Identify which cell holds the provided text, then report its (X, Y) central coordinate. 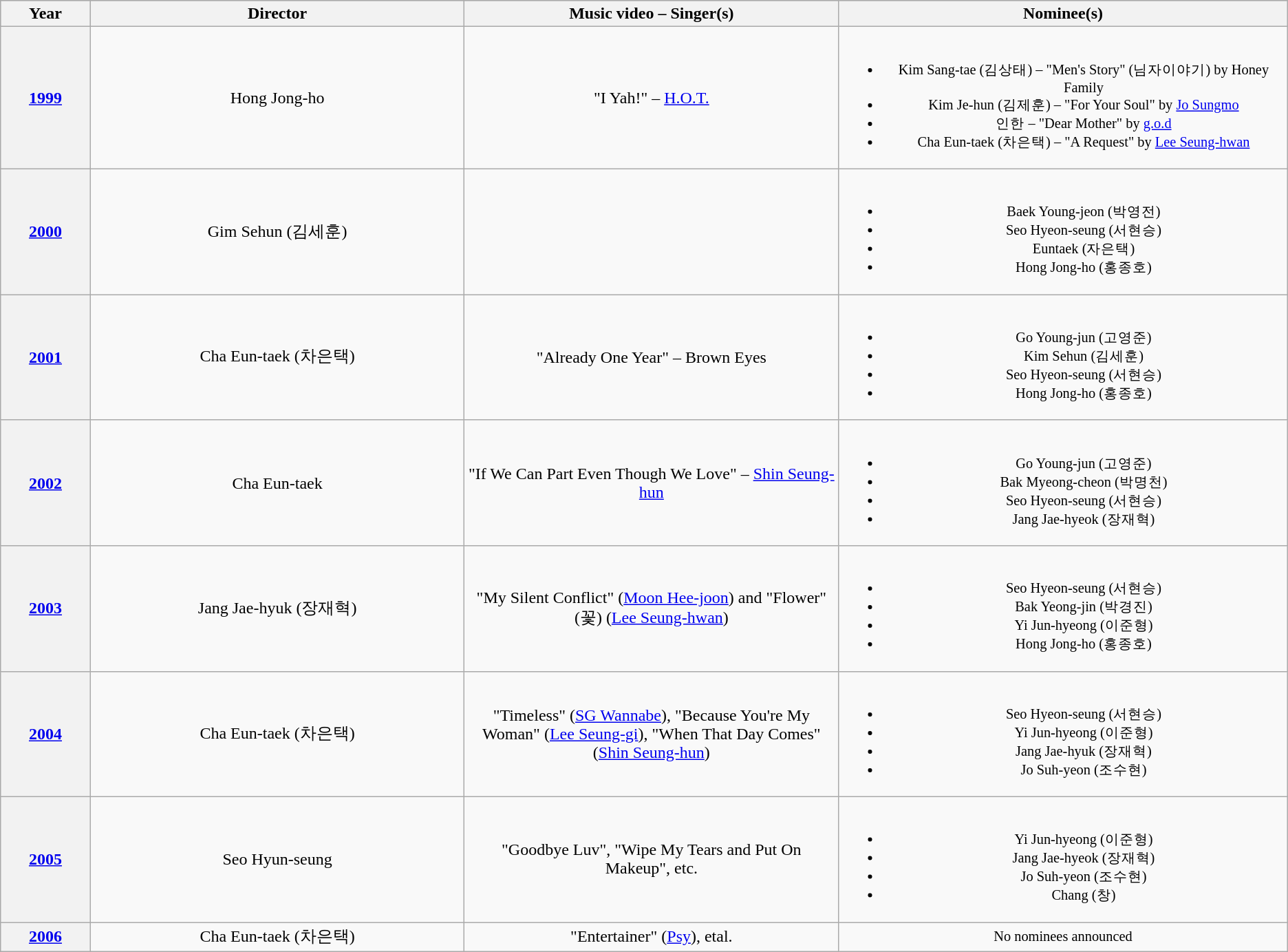
"Timeless" (SG Wannabe), "Because You're My Woman" (Lee Seung-gi), "When That Day Comes" (Shin Seung-hun) (652, 734)
2006 (45, 938)
"Goodbye Luv", "Wipe My Tears and Put On Makeup", etc. (652, 859)
1999 (45, 98)
2004 (45, 734)
"If We Can Part Even Though We Love" – Shin Seung-hun (652, 483)
"Already One Year" – Brown Eyes (652, 357)
Yi Jun-hyeong (이준형)Jang Jae-hyeok (장재혁)Jo Suh-yeon (조수현)Chang (창) (1064, 859)
Music video – Singer(s) (652, 14)
Baek Young-jeon (박영전)Seo Hyeon-seung (서현승)Euntaek (자은택)Hong Jong-ho (홍종호) (1064, 231)
Director (277, 14)
Gim Sehun (김세훈) (277, 231)
No nominees announced (1064, 938)
2000 (45, 231)
Cha Eun-taek (277, 483)
Hong Jong-ho (277, 98)
2002 (45, 483)
2003 (45, 609)
Nominee(s) (1064, 14)
"Entertainer" (Psy), etal. (652, 938)
Seo Hyeon-seung (서현승)Yi Jun-hyeong (이준형)Jang Jae-hyuk (장재혁)Jo Suh-yeon (조수현) (1064, 734)
Go Young-jun (고영준)Kim Sehun (김세훈)Seo Hyeon-seung (서현승)Hong Jong-ho (홍종호) (1064, 357)
"My Silent Conflict" (Moon Hee-joon) and "Flower" (꽃) (Lee Seung-hwan) (652, 609)
Seo Hyun-seung (277, 859)
Year (45, 14)
2001 (45, 357)
2005 (45, 859)
Go Young-jun (고영준)Bak Myeong-cheon (박명천)Seo Hyeon-seung (서현승)Jang Jae-hyeok (장재혁) (1064, 483)
Seo Hyeon-seung (서현승)Bak Yeong-jin (박경진)Yi Jun-hyeong (이준형)Hong Jong-ho (홍종호) (1064, 609)
"I Yah!" – H.O.T. (652, 98)
Jang Jae-hyuk (장재혁) (277, 609)
